Pinpoint the cell where the given text exists, returning its [X, Y] midpoint coordinate. 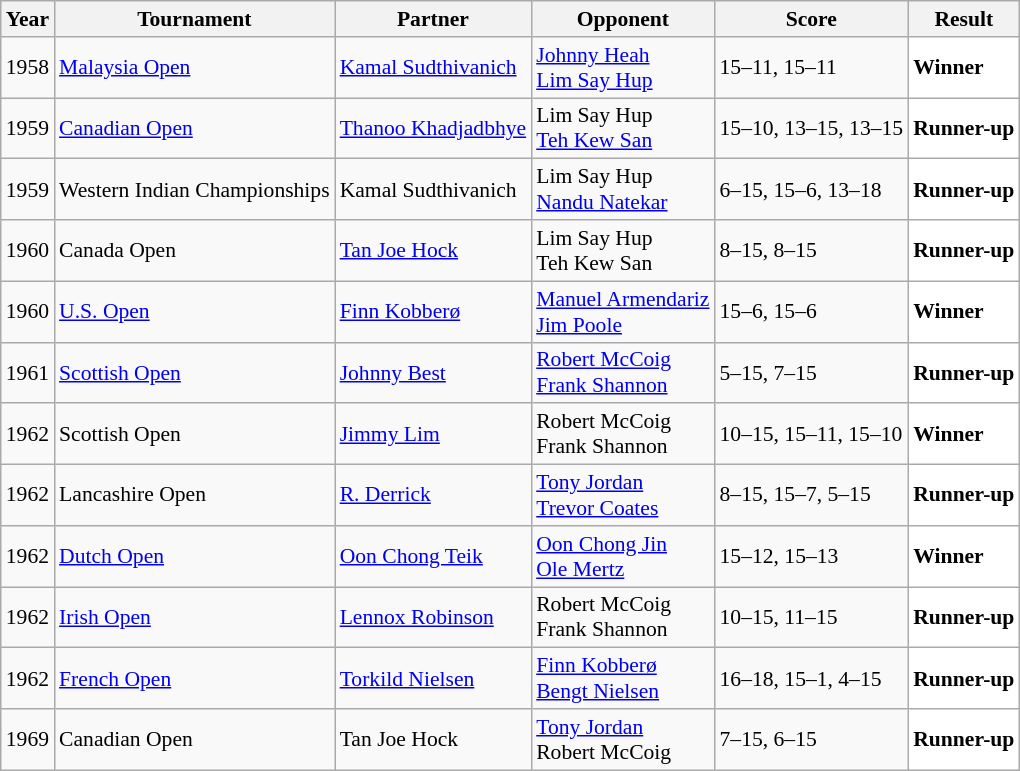
Johnny Heah Lim Say Hup [622, 68]
15–12, 15–13 [812, 556]
Johnny Best [434, 372]
Manuel Armendariz Jim Poole [622, 312]
Western Indian Championships [194, 190]
Finn Kobberø [434, 312]
Lennox Robinson [434, 618]
1961 [28, 372]
10–15, 15–11, 15–10 [812, 434]
Tony Jordan Robert McCoig [622, 740]
Jimmy Lim [434, 434]
1969 [28, 740]
Tournament [194, 19]
Finn Kobberø Bengt Nielsen [622, 678]
Score [812, 19]
R. Derrick [434, 496]
U.S. Open [194, 312]
16–18, 15–1, 4–15 [812, 678]
6–15, 15–6, 13–18 [812, 190]
Year [28, 19]
5–15, 7–15 [812, 372]
Partner [434, 19]
Irish Open [194, 618]
Dutch Open [194, 556]
Malaysia Open [194, 68]
1958 [28, 68]
Result [964, 19]
French Open [194, 678]
15–11, 15–11 [812, 68]
Oon Chong Teik [434, 556]
Lim Say Hup Nandu Natekar [622, 190]
8–15, 15–7, 5–15 [812, 496]
Thanoo Khadjadbhye [434, 128]
Lancashire Open [194, 496]
Oon Chong Jin Ole Mertz [622, 556]
8–15, 8–15 [812, 250]
Opponent [622, 19]
10–15, 11–15 [812, 618]
Torkild Nielsen [434, 678]
Tony Jordan Trevor Coates [622, 496]
15–10, 13–15, 13–15 [812, 128]
7–15, 6–15 [812, 740]
15–6, 15–6 [812, 312]
Canada Open [194, 250]
